Capture the cell that displays the provided text and extract its (x, y) central coordinate. 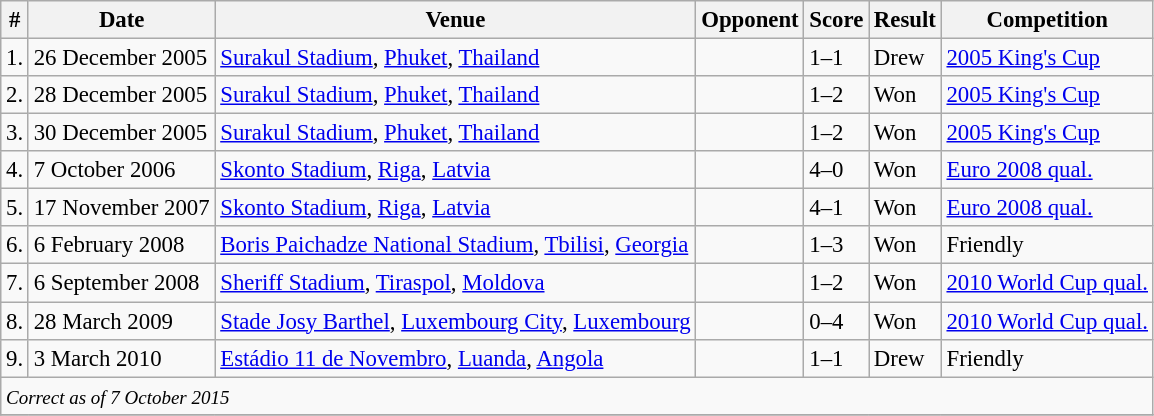
6 September 2008 (121, 283)
4–0 (836, 170)
# (15, 20)
5. (15, 208)
Boris Paichadze National Stadium, Tbilisi, Georgia (456, 245)
28 March 2009 (121, 321)
7 October 2006 (121, 170)
4. (15, 170)
Sheriff Stadium, Tiraspol, Moldova (456, 283)
6 February 2008 (121, 245)
Opponent (750, 20)
9. (15, 358)
8. (15, 321)
Venue (456, 20)
Result (906, 20)
26 December 2005 (121, 58)
4–1 (836, 208)
6. (15, 245)
3. (15, 133)
3 March 2010 (121, 358)
Date (121, 20)
7. (15, 283)
Estádio 11 de Novembro, Luanda, Angola (456, 358)
Competition (1047, 20)
Stade Josy Barthel, Luxembourg City, Luxembourg (456, 321)
0–4 (836, 321)
17 November 2007 (121, 208)
1. (15, 58)
28 December 2005 (121, 95)
Correct as of 7 October 2015 (578, 396)
1–3 (836, 245)
2. (15, 95)
30 December 2005 (121, 133)
Score (836, 20)
